Locate the cell with the specified text and output its [x, y] center coordinate. 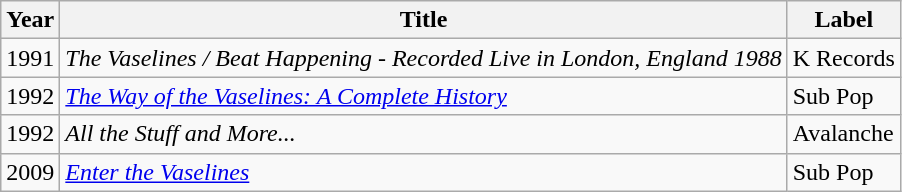
The Way of the Vaselines: A Complete History [424, 96]
Year [30, 20]
Enter the Vaselines [424, 172]
Label [844, 20]
Avalanche [844, 134]
K Records [844, 58]
All the Stuff and More... [424, 134]
The Vaselines / Beat Happening - Recorded Live in London, England 1988 [424, 58]
1991 [30, 58]
2009 [30, 172]
Title [424, 20]
